Return the [X, Y] coordinate for the center point of the cell that contains the specified text.  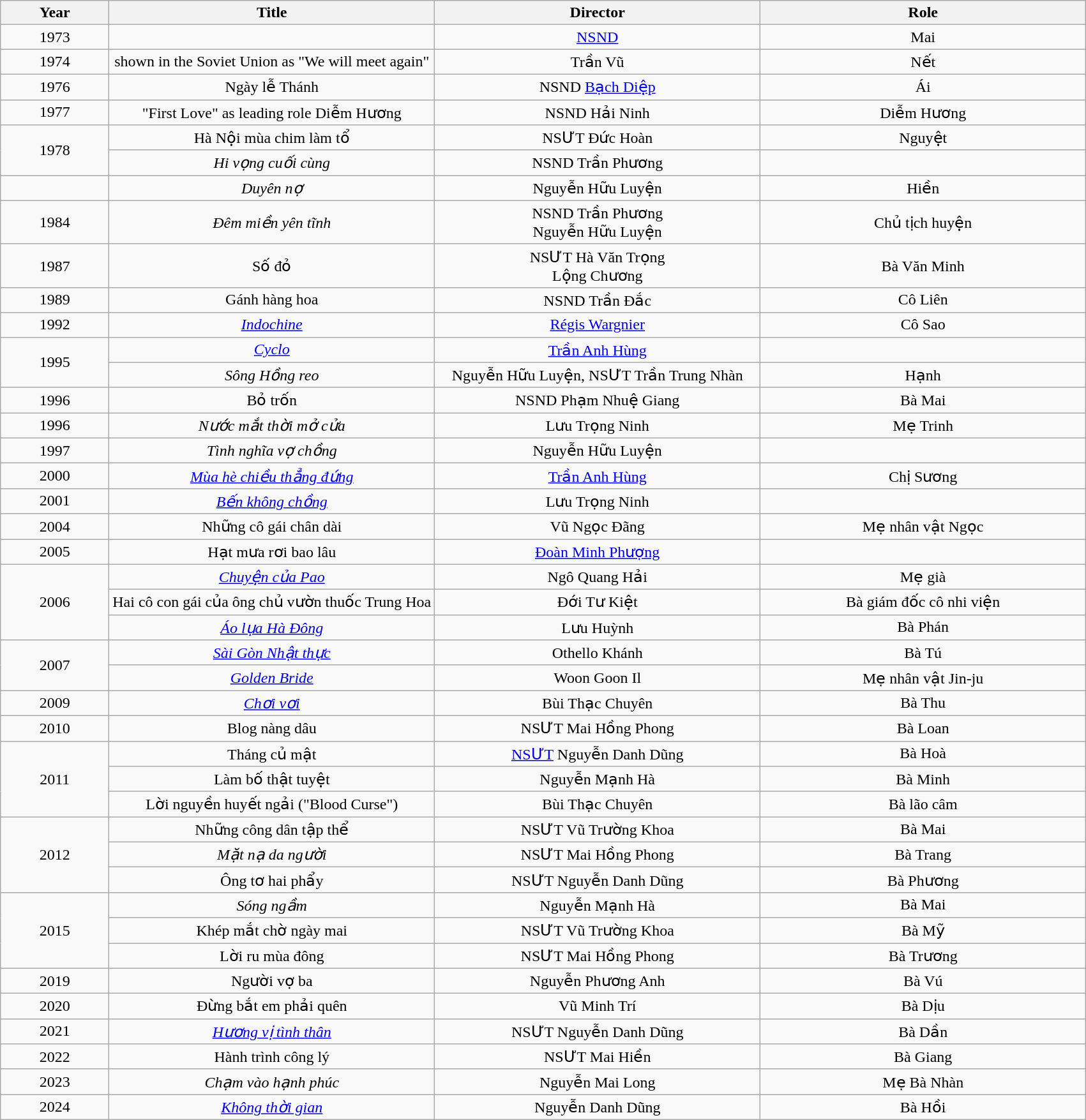
Nết [923, 62]
1978 [55, 151]
1984 [55, 222]
Chạm vào hạnh phúc [272, 1082]
Year [55, 13]
1997 [55, 451]
NSND Trần Đắc [598, 300]
Hà Nội mùa chim làm tổ [272, 138]
2012 [55, 855]
Làm bố thật tuyệt [272, 779]
1989 [55, 300]
2006 [55, 602]
Những công dân tập thể [272, 830]
Bà Minh [923, 779]
NSƯT Hà Văn TrọngLộng Chương [598, 265]
Bà Hoà [923, 754]
Mùa hè chiều thẳng đứng [272, 476]
Bà Tú [923, 653]
Lời ru mùa đông [272, 956]
Golden Bride [272, 678]
Hai cô con gái của ông chủ vườn thuốc Trung Hoa [272, 602]
Số đỏ [272, 265]
Cyclo [272, 350]
Bà Trương [923, 956]
Trần Vũ [598, 62]
Duyên nợ [272, 188]
Othello Khánh [598, 653]
Nguyễn Mai Long [598, 1082]
Nước mắt thời mở cửa [272, 426]
Indochine [272, 325]
Bà Trang [923, 855]
Lưu Huỳnh [598, 627]
Title [272, 13]
Bà Loan [923, 728]
Nguyễn Phương Anh [598, 981]
NSND [598, 37]
NSND Trần Phương [598, 163]
Vũ Ngọc Đãng [598, 526]
Chị Sương [923, 476]
Bà lão câm [923, 804]
Bà Dần [923, 1031]
2011 [55, 779]
2009 [55, 703]
Đừng bắt em phải quên [272, 1006]
Đoàn Minh Phượng [598, 551]
Sài Gòn Nhật thực [272, 653]
Đới Tư Kiệt [598, 602]
Bà Văn Minh [923, 265]
Bà Dịu [923, 1006]
1974 [55, 62]
Tháng củ mật [272, 754]
Mặt nạ da người [272, 855]
Blog nàng dâu [272, 728]
Bà Thu [923, 703]
1995 [55, 362]
2022 [55, 1057]
Bến không chồng [272, 501]
Nguyệt [923, 138]
NSND Trần PhươngNguyễn Hữu Luyện [598, 222]
Ái [923, 87]
Bà Vú [923, 981]
Hành trình công lý [272, 1057]
Ông tơ hai phẩy [272, 880]
Bỏ trốn [272, 400]
2005 [55, 551]
Cô Sao [923, 325]
"First Love" as leading role Diễm Hương [272, 112]
Người vợ ba [272, 981]
Bà Giang [923, 1057]
2021 [55, 1031]
NSƯT Đức Hoàn [598, 138]
Mai [923, 37]
Mẹ Bà Nhàn [923, 1082]
Nguyễn Danh Dũng [598, 1107]
Áo lụa Hà Đông [272, 627]
Sóng ngầm [272, 905]
Hạt mưa rơi bao lâu [272, 551]
1976 [55, 87]
1992 [55, 325]
Những cô gái chân dài [272, 526]
Cô Liên [923, 300]
Régis Wargnier [598, 325]
Khép mắt chờ ngày mai [272, 930]
NSND Bạch Diệp [598, 87]
Chuyện của Pao [272, 577]
2023 [55, 1082]
Diễm Hương [923, 112]
Lời nguyền huyết ngải ("Blood Curse") [272, 804]
Bà Hồi [923, 1107]
Tình nghĩa vợ chồng [272, 451]
Mẹ Trinh [923, 426]
Ngô Quang Hải [598, 577]
2007 [55, 665]
Chơi vơi [272, 703]
Mẹ già [923, 577]
Nguyễn Hữu Luyện, NSƯT Trần Trung Nhàn [598, 375]
Mẹ nhân vật Jin-ju [923, 678]
2015 [55, 930]
NSƯT Mai Hiền [598, 1057]
Hạnh [923, 375]
Đêm miền yên tĩnh [272, 222]
NSND Phạm Nhuệ Giang [598, 400]
Role [923, 13]
Sông Hồng reo [272, 375]
2004 [55, 526]
2010 [55, 728]
Bà giám đốc cô nhi viện [923, 602]
2019 [55, 981]
2020 [55, 1006]
Hương vị tình thân [272, 1031]
2001 [55, 501]
Bà Mỹ [923, 930]
1977 [55, 112]
Hiền [923, 188]
Không thời gian [272, 1107]
Director [598, 13]
Bà Phương [923, 880]
Woon Goon Il [598, 678]
2024 [55, 1107]
Chủ tịch huyện [923, 222]
Hi vọng cuối cùng [272, 163]
Mẹ nhân vật Ngọc [923, 526]
2000 [55, 476]
Vũ Minh Trí [598, 1006]
Ngày lễ Thánh [272, 87]
Bà Phán [923, 627]
shown in the Soviet Union as "We will meet again" [272, 62]
1973 [55, 37]
NSND Hải Ninh [598, 112]
1987 [55, 265]
Gánh hàng hoa [272, 300]
